From the cell containing the given text, extract its center point as (X, Y) coordinate. 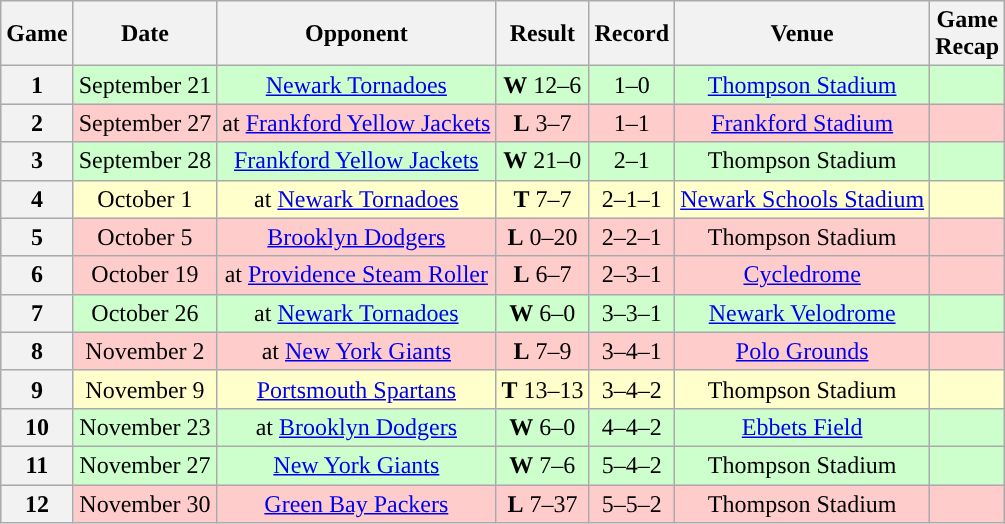
at Providence Steam Roller (356, 275)
12 (37, 503)
10 (37, 427)
Newark Schools Stadium (802, 199)
L 7–37 (542, 503)
October 19 (145, 275)
W 21–0 (542, 161)
9 (37, 389)
Frankford Yellow Jackets (356, 161)
New York Giants (356, 465)
Newark Velodrome (802, 313)
5–5–2 (632, 503)
1 (37, 85)
September 27 (145, 123)
T 13–13 (542, 389)
at Frankford Yellow Jackets (356, 123)
2 (37, 123)
Cycledrome (802, 275)
2–1 (632, 161)
September 28 (145, 161)
Green Bay Packers (356, 503)
November 2 (145, 351)
W 12–6 (542, 85)
Venue (802, 34)
L 7–9 (542, 351)
Ebbets Field (802, 427)
Newark Tornadoes (356, 85)
W 7–6 (542, 465)
Polo Grounds (802, 351)
Record (632, 34)
October 1 (145, 199)
8 (37, 351)
6 (37, 275)
at Brooklyn Dodgers (356, 427)
GameRecap (968, 34)
November 23 (145, 427)
3–4–1 (632, 351)
2–3–1 (632, 275)
3–4–2 (632, 389)
4–4–2 (632, 427)
October 5 (145, 237)
November 27 (145, 465)
1–0 (632, 85)
T 7–7 (542, 199)
L 3–7 (542, 123)
Portsmouth Spartans (356, 389)
3 (37, 161)
at New York Giants (356, 351)
November 30 (145, 503)
Date (145, 34)
1–1 (632, 123)
4 (37, 199)
11 (37, 465)
September 21 (145, 85)
Opponent (356, 34)
3–3–1 (632, 313)
L 6–7 (542, 275)
Game (37, 34)
Result (542, 34)
Brooklyn Dodgers (356, 237)
L 0–20 (542, 237)
7 (37, 313)
November 9 (145, 389)
2–2–1 (632, 237)
5–4–2 (632, 465)
5 (37, 237)
October 26 (145, 313)
Frankford Stadium (802, 123)
2–1–1 (632, 199)
